Return (x, y) of the center of cell containing provided text 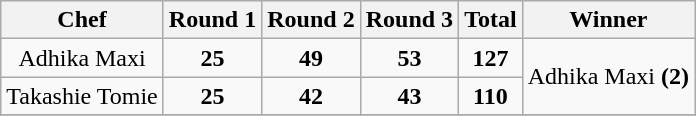
53 (409, 58)
Round 2 (311, 20)
Adhika Maxi (82, 58)
49 (311, 58)
Chef (82, 20)
Adhika Maxi (2) (608, 77)
Winner (608, 20)
Takashie Tomie (82, 96)
43 (409, 96)
Round 3 (409, 20)
Round 1 (212, 20)
42 (311, 96)
Total (491, 20)
110 (491, 96)
127 (491, 58)
